Detect which cell encompasses the target text, then output its (x, y) center coordinate. 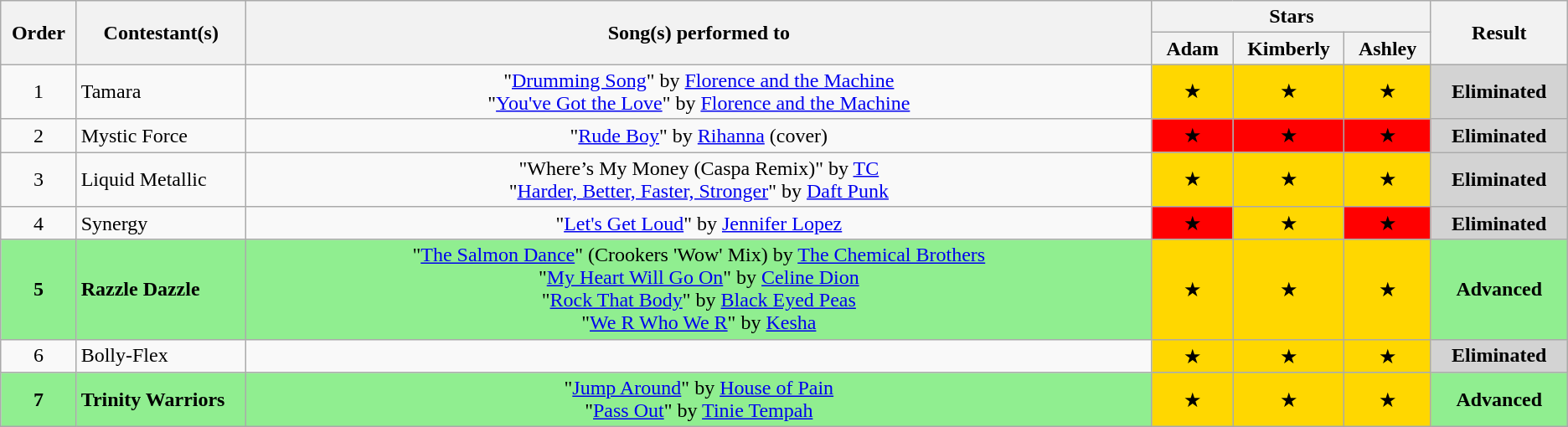
2 (39, 136)
Liquid Metallic (161, 179)
"Jump Around" by House of Pain "Pass Out" by Tinie Tempah (699, 400)
"Let's Get Loud" by Jennifer Lopez (699, 224)
Kimberly (1288, 49)
Song(s) performed to (699, 33)
1 (39, 92)
Synergy (161, 224)
Mystic Force (161, 136)
Razzle Dazzle (161, 290)
Order (39, 33)
7 (39, 400)
Result (1499, 33)
Ashley (1387, 49)
Stars (1292, 17)
Bolly-Flex (161, 356)
Tamara (161, 92)
"Rude Boy" by Rihanna (cover) (699, 136)
Contestant(s) (161, 33)
3 (39, 179)
"Where’s My Money (Caspa Remix)" by TC "Harder, Better, Faster, Stronger" by Daft Punk (699, 179)
Trinity Warriors (161, 400)
"Drumming Song" by Florence and the Machine "You've Got the Love" by Florence and the Machine (699, 92)
5 (39, 290)
4 (39, 224)
6 (39, 356)
Adam (1193, 49)
